Determine the (X, Y) coordinate at the center of the cell enclosing the given text.  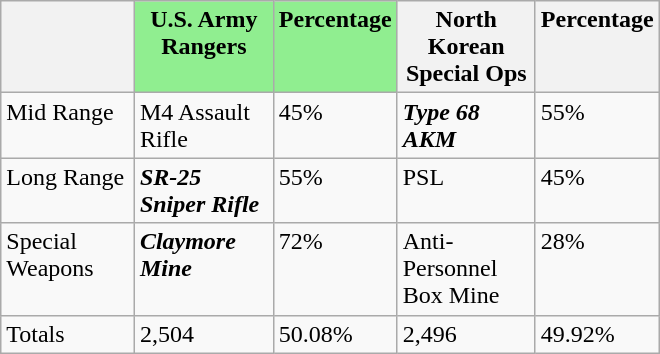
Claymore Mine (204, 269)
Type 68 AKM (466, 126)
Mid Range (68, 126)
SR-25 Sniper Rifle (204, 190)
North Korean Special Ops (466, 47)
50.08% (335, 334)
PSL (466, 190)
Anti-Personnel Box Mine (466, 269)
28% (597, 269)
Long Range (68, 190)
49.92% (597, 334)
2,504 (204, 334)
U.S. Army Rangers (204, 47)
Totals (68, 334)
M4 Assault Rifle (204, 126)
72% (335, 269)
Special Weapons (68, 269)
2,496 (466, 334)
